Identify which cell holds the provided text, then report its [x, y] central coordinate. 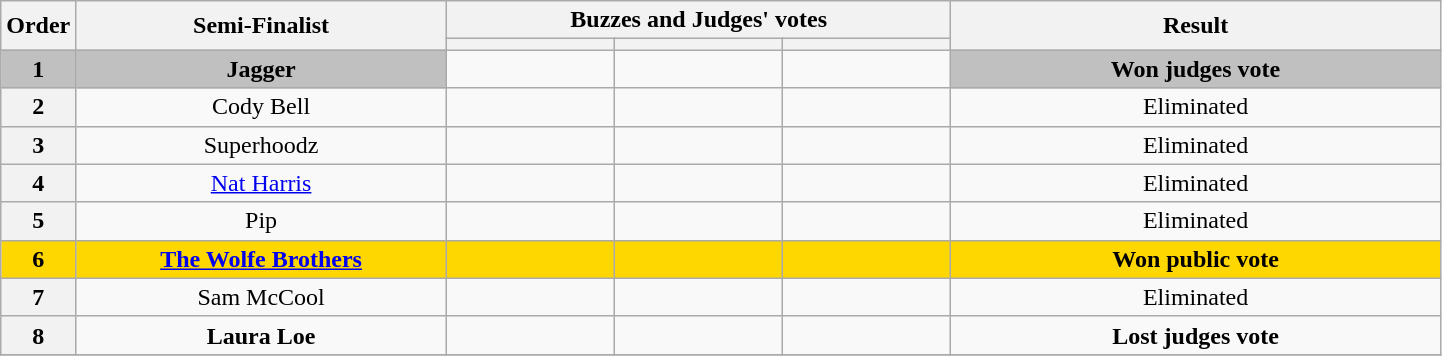
The Wolfe Brothers [262, 259]
Laura Loe [262, 335]
Order [38, 26]
Superhoodz [262, 145]
Won judges vote [1196, 69]
Nat Harris [262, 183]
Buzzes and Judges' votes [698, 20]
6 [38, 259]
Pip [262, 221]
1 [38, 69]
2 [38, 107]
Jagger [262, 69]
7 [38, 297]
5 [38, 221]
3 [38, 145]
8 [38, 335]
4 [38, 183]
Cody Bell [262, 107]
Won public vote [1196, 259]
Lost judges vote [1196, 335]
Result [1196, 26]
Sam McCool [262, 297]
Semi-Finalist [262, 26]
